Pinpoint the cell where the given text exists, returning its [x, y] midpoint coordinate. 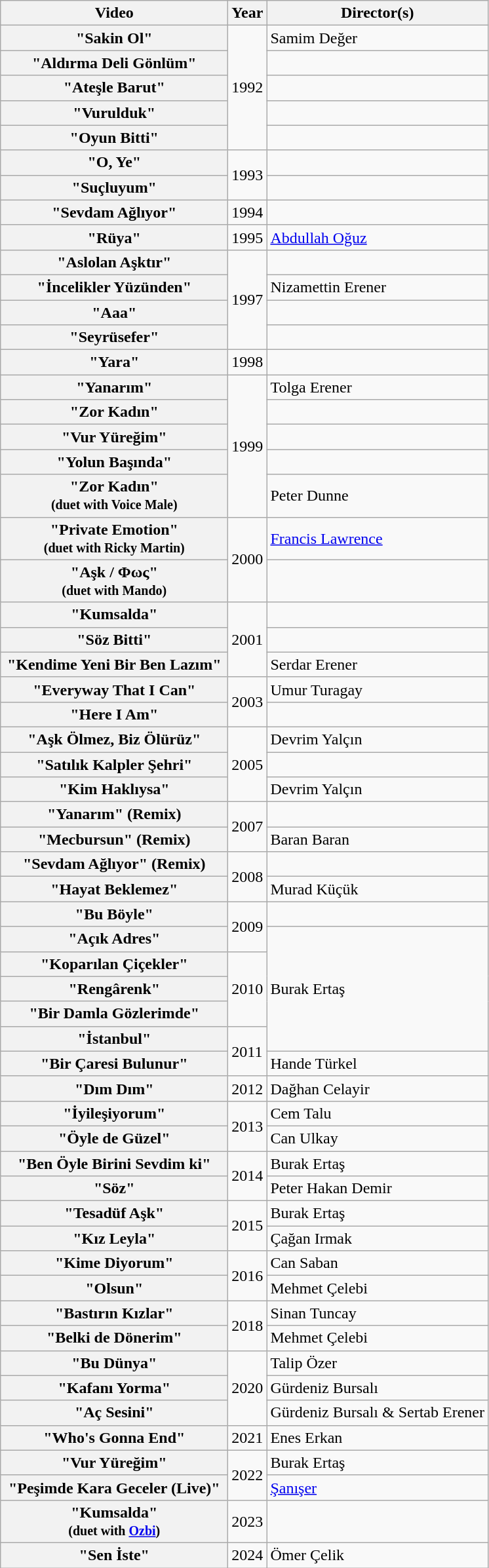
Samim Değer [378, 38]
Sinan Tuncay [378, 1313]
1992 [248, 88]
"Olsun" [114, 1288]
2013 [248, 1126]
2014 [248, 1176]
"Sen İste" [114, 1555]
"Bastırın Kızlar" [114, 1313]
2015 [248, 1226]
Video [114, 13]
Gürdeniz Bursalı [378, 1388]
"Aşk / Φως"(duet with Mando) [114, 581]
Nizamettin Erener [378, 287]
"Mecbursun" (Remix) [114, 839]
"Zor Kadın" [114, 412]
"Rüya" [114, 237]
"Peşimde Kara Geceler (Live)" [114, 1487]
Year [248, 13]
2009 [248, 927]
"Aç Sesini" [114, 1413]
"Sakin Ol" [114, 38]
"Belki de Dönerim" [114, 1338]
"Sevdam Ağlıyor" [114, 212]
"Öyle de Güzel" [114, 1138]
"Kumsalda"(duet with Ozbi) [114, 1521]
"Rengârenk" [114, 989]
"İstanbul" [114, 1039]
"Açık Adres" [114, 939]
"Tesadüf Aşk" [114, 1214]
"Söz Bitti" [114, 640]
"Hayat Beklemez" [114, 889]
1998 [248, 362]
"Aldırma Deli Gönlüm" [114, 63]
Talip Özer [378, 1363]
"Yanarım" (Remix) [114, 814]
"O, Ye" [114, 163]
1994 [248, 212]
"Dım Dım" [114, 1088]
"Seyrüsefer" [114, 337]
"Private Emotion"(duet with Ricky Martin) [114, 539]
2008 [248, 877]
Serdar Erener [378, 664]
2021 [248, 1438]
"Aaa" [114, 313]
"Zor Kadın"(duet with Voice Male) [114, 495]
Peter Hakan Demir [378, 1189]
Çağan Irmak [378, 1238]
"Kim Haklıysa" [114, 790]
Baran Baran [378, 839]
Ömer Çelik [378, 1555]
1999 [248, 446]
Murad Küçük [378, 889]
"Satılık Kalpler Şehri" [114, 765]
Dağhan Celayir [378, 1088]
Francis Lawrence [378, 539]
1993 [248, 175]
2010 [248, 989]
2022 [248, 1475]
Cem Talu [378, 1113]
2007 [248, 827]
1997 [248, 299]
Şanışer [378, 1487]
"Yolun Başında" [114, 462]
Tolga Erener [378, 387]
"Kafanı Yorma" [114, 1388]
"Koparılan Çiçekler" [114, 964]
2000 [248, 560]
"Bir Damla Gözlerimde" [114, 1014]
"Kendime Yeni Bir Ben Lazım" [114, 664]
2011 [248, 1051]
"Oyun Bitti" [114, 138]
Can Saban [378, 1263]
"Suçluyum" [114, 187]
"Bu Böyle" [114, 914]
"Everyway That I Can" [114, 689]
Enes Erkan [378, 1438]
"Here I Am" [114, 714]
Gürdeniz Bursalı & Sertab Erener [378, 1413]
"Aşk Ölmez, Biz Ölürüz" [114, 739]
Umur Turagay [378, 689]
Hande Türkel [378, 1063]
"Ateşle Barut" [114, 88]
2020 [248, 1388]
2012 [248, 1088]
"Who's Gonna End" [114, 1438]
2024 [248, 1555]
"Yanarım" [114, 387]
"Yara" [114, 362]
"Kız Leyla" [114, 1238]
"Bu Dünya" [114, 1363]
"Söz" [114, 1189]
"Sevdam Ağlıyor" (Remix) [114, 864]
Peter Dunne [378, 495]
"Ben Öyle Birini Sevdim ki" [114, 1163]
2005 [248, 764]
Can Ulkay [378, 1138]
"İncelikler Yüzünden" [114, 287]
1995 [248, 237]
2016 [248, 1276]
"Kumsalda" [114, 615]
2001 [248, 640]
Director(s) [378, 13]
"Bir Çaresi Bulunur" [114, 1063]
"Vurulduk" [114, 113]
"Aslolan Aşktır" [114, 262]
2023 [248, 1521]
Abdullah Oğuz [378, 237]
"Kime Diyorum" [114, 1263]
2003 [248, 702]
"İyileşiyorum" [114, 1113]
2018 [248, 1326]
